From the cell containing the given text, extract its center point as [X, Y] coordinate. 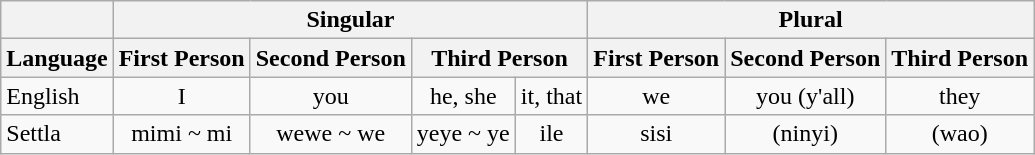
Settla [57, 134]
we [656, 96]
you [330, 96]
mimi ~ mi [182, 134]
Language [57, 58]
(wao) [960, 134]
Singular [350, 20]
Plural [811, 20]
you (y'all) [806, 96]
(ninyi) [806, 134]
wewe ~ we [330, 134]
it, that [551, 96]
English [57, 96]
I [182, 96]
sisi [656, 134]
ile [551, 134]
they [960, 96]
he, she [463, 96]
yeye ~ ye [463, 134]
